Capture the cell that displays the provided text and extract its (x, y) central coordinate. 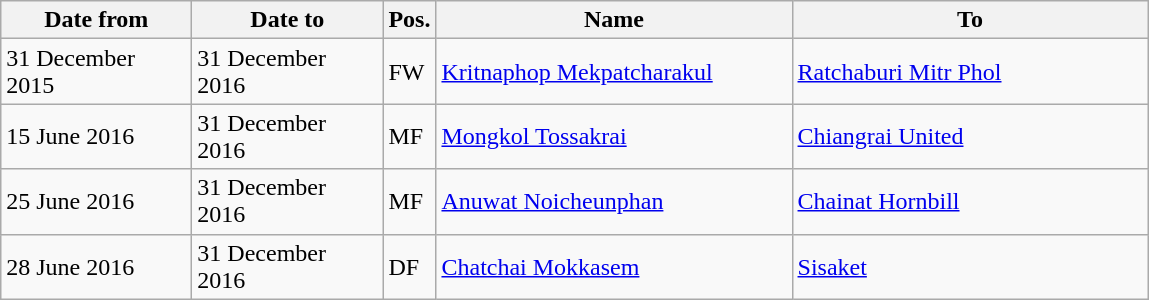
Sisaket (970, 266)
Ratchaburi Mitr Phol (970, 72)
Date to (288, 20)
Kritnaphop Mekpatcharakul (614, 72)
Anuwat Noicheunphan (614, 202)
Chatchai Mokkasem (614, 266)
25 June 2016 (96, 202)
Date from (96, 20)
Name (614, 20)
Pos. (410, 20)
To (970, 20)
28 June 2016 (96, 266)
DF (410, 266)
31 December 2015 (96, 72)
Chainat Hornbill (970, 202)
Chiangrai United (970, 136)
Mongkol Tossakrai (614, 136)
FW (410, 72)
15 June 2016 (96, 136)
